From the cell containing the given text, extract its center point as [X, Y] coordinate. 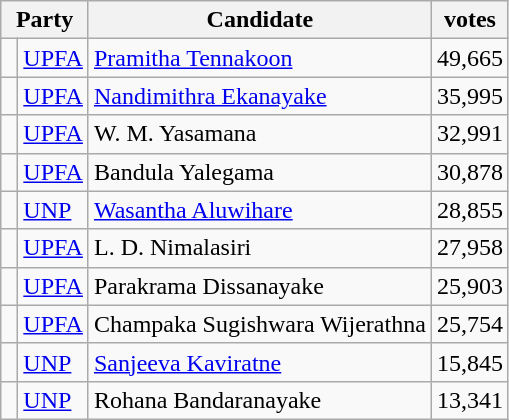
Candidate [260, 20]
Bandula Yalegama [260, 172]
Wasantha Aluwihare [260, 210]
28,855 [470, 210]
30,878 [470, 172]
Pramitha Tennakoon [260, 58]
W. M. Yasamana [260, 134]
49,665 [470, 58]
32,991 [470, 134]
Party [45, 20]
Rohana Bandaranayake [260, 400]
13,341 [470, 400]
15,845 [470, 362]
27,958 [470, 248]
L. D. Nimalasiri [260, 248]
25,754 [470, 324]
25,903 [470, 286]
Champaka Sugishwara Wijerathna [260, 324]
votes [470, 20]
Nandimithra Ekanayake [260, 96]
Parakrama Dissanayake [260, 286]
Sanjeeva Kaviratne [260, 362]
35,995 [470, 96]
